Return [x, y] of the center of cell containing provided text 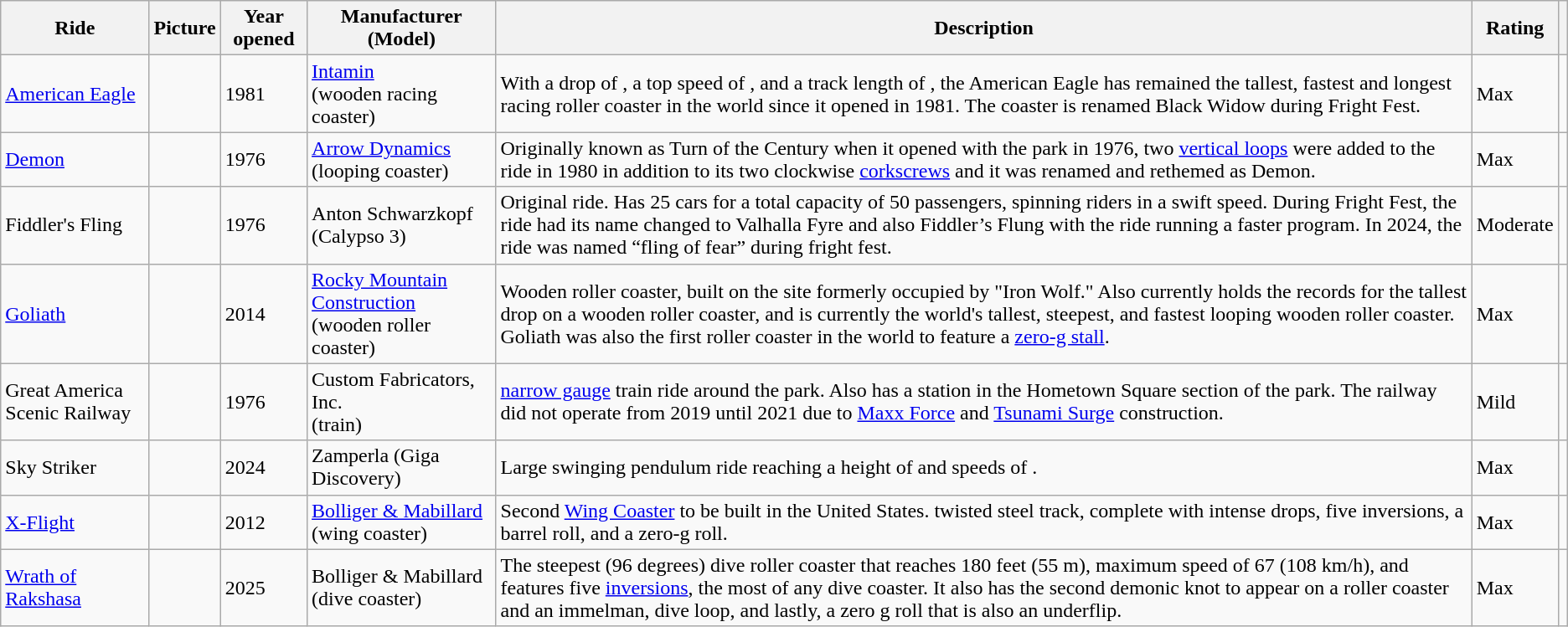
Goliath [75, 313]
Mild [1514, 402]
Moderate [1514, 225]
2012 [263, 522]
Custom Fabricators, Inc.(train) [402, 402]
Description [983, 28]
Rating [1514, 28]
Picture [184, 28]
Arrow Dynamics (looping coaster) [402, 159]
X-Flight [75, 522]
Bolliger & Mabillard(wing coaster) [402, 522]
Great America Scenic Railway [75, 402]
2024 [263, 467]
Sky Striker [75, 467]
Large swinging pendulum ride reaching a height of and speeds of . [983, 467]
2014 [263, 313]
Intamin(wooden racing coaster) [402, 94]
Rocky Mountain Construction (wooden roller coaster) [402, 313]
Demon [75, 159]
Anton Schwarzkopf(Calypso 3) [402, 225]
American Eagle [75, 94]
1981 [263, 94]
2025 [263, 588]
Wrath of Rakshasa [75, 588]
Bolliger & Mabillard (dive coaster) [402, 588]
Zamperla (Giga Discovery) [402, 467]
Year opened [263, 28]
Fiddler's Fling [75, 225]
Manufacturer(Model) [402, 28]
Ride [75, 28]
